Locate the cell with the specified text and output its [X, Y] center coordinate. 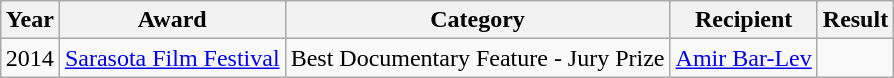
2014 [30, 58]
Result [855, 20]
Sarasota Film Festival [172, 58]
Category [478, 20]
Recipient [744, 20]
Award [172, 20]
Best Documentary Feature - Jury Prize [478, 58]
Year [30, 20]
Amir Bar-Lev [744, 58]
